Detect which cell encompasses the target text, then output its [x, y] center coordinate. 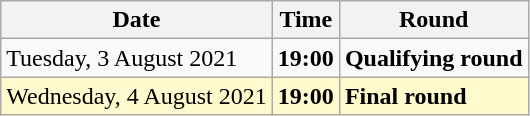
Tuesday, 3 August 2021 [137, 58]
Wednesday, 4 August 2021 [137, 96]
Final round [434, 96]
Time [306, 20]
Round [434, 20]
Date [137, 20]
Qualifying round [434, 58]
